For the text-containing cell, return its midpoint in [X, Y] coordinate format. 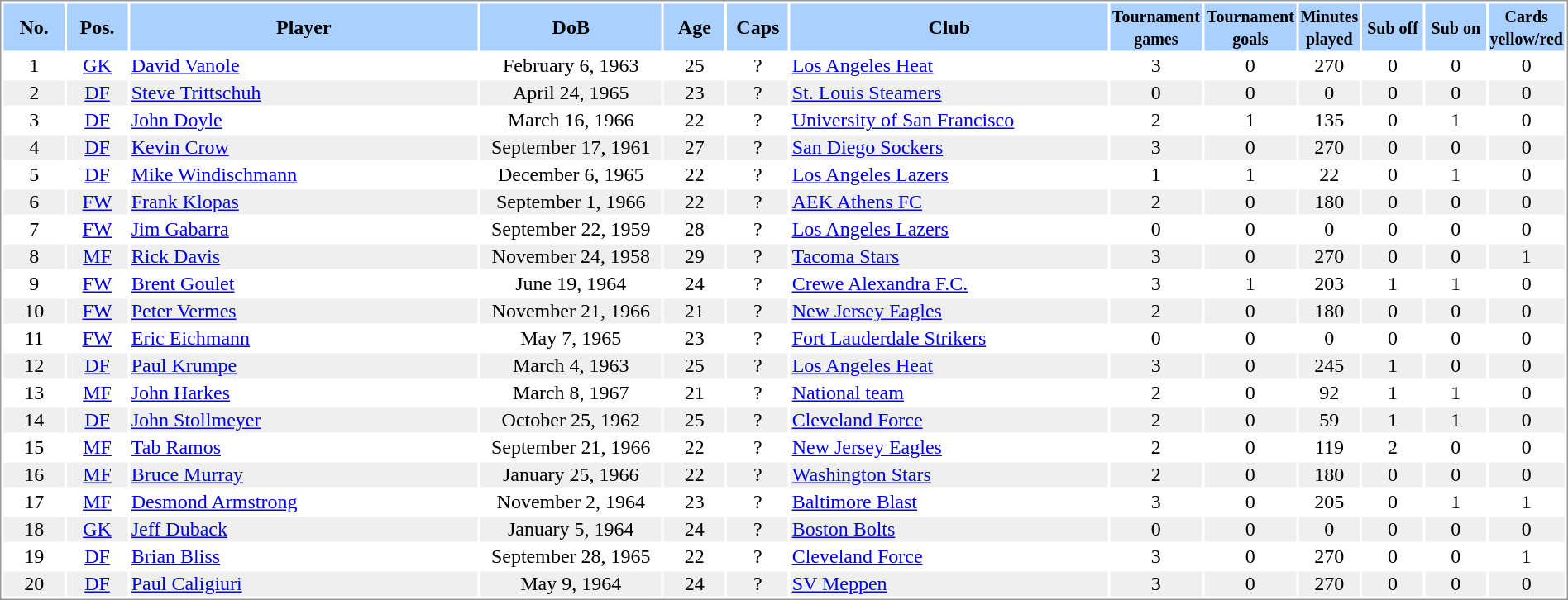
Mike Windischmann [304, 174]
University of San Francisco [949, 120]
Tournamentgoals [1250, 26]
Peter Vermes [304, 312]
National team [949, 393]
20 [33, 584]
Cardsyellow/red [1527, 26]
Brent Goulet [304, 283]
18 [33, 530]
245 [1329, 366]
Player [304, 26]
Club [949, 26]
November 24, 1958 [571, 257]
Sub on [1456, 26]
119 [1329, 447]
4 [33, 148]
September 28, 1965 [571, 556]
Jeff Duback [304, 530]
14 [33, 421]
13 [33, 393]
15 [33, 447]
David Vanole [304, 65]
Paul Caligiuri [304, 584]
No. [33, 26]
29 [695, 257]
205 [1329, 502]
Crewe Alexandra F.C. [949, 283]
135 [1329, 120]
May 7, 1965 [571, 338]
12 [33, 366]
Bruce Murray [304, 475]
June 19, 1964 [571, 283]
Kevin Crow [304, 148]
Frank Klopas [304, 202]
17 [33, 502]
December 6, 1965 [571, 174]
8 [33, 257]
Eric Eichmann [304, 338]
John Stollmeyer [304, 421]
January 25, 1966 [571, 475]
September 22, 1959 [571, 229]
SV Meppen [949, 584]
5 [33, 174]
Tacoma Stars [949, 257]
16 [33, 475]
Age [695, 26]
Tab Ramos [304, 447]
Washington Stars [949, 475]
October 25, 1962 [571, 421]
11 [33, 338]
January 5, 1964 [571, 530]
Desmond Armstrong [304, 502]
Baltimore Blast [949, 502]
Minutesplayed [1329, 26]
September 17, 1961 [571, 148]
May 9, 1964 [571, 584]
September 1, 1966 [571, 202]
19 [33, 556]
Caps [758, 26]
92 [1329, 393]
203 [1329, 283]
28 [695, 229]
Boston Bolts [949, 530]
Pos. [98, 26]
St. Louis Steamers [949, 93]
59 [1329, 421]
San Diego Sockers [949, 148]
February 6, 1963 [571, 65]
March 8, 1967 [571, 393]
AEK Athens FC [949, 202]
6 [33, 202]
November 21, 1966 [571, 312]
John Doyle [304, 120]
10 [33, 312]
27 [695, 148]
Brian Bliss [304, 556]
April 24, 1965 [571, 93]
Paul Krumpe [304, 366]
November 2, 1964 [571, 502]
Rick Davis [304, 257]
Fort Lauderdale Strikers [949, 338]
Tournamentgames [1156, 26]
Jim Gabarra [304, 229]
March 16, 1966 [571, 120]
September 21, 1966 [571, 447]
March 4, 1963 [571, 366]
DoB [571, 26]
Sub off [1393, 26]
7 [33, 229]
Steve Trittschuh [304, 93]
9 [33, 283]
John Harkes [304, 393]
